Extract the (X, Y) coordinate from the center of the cell holding the provided text.  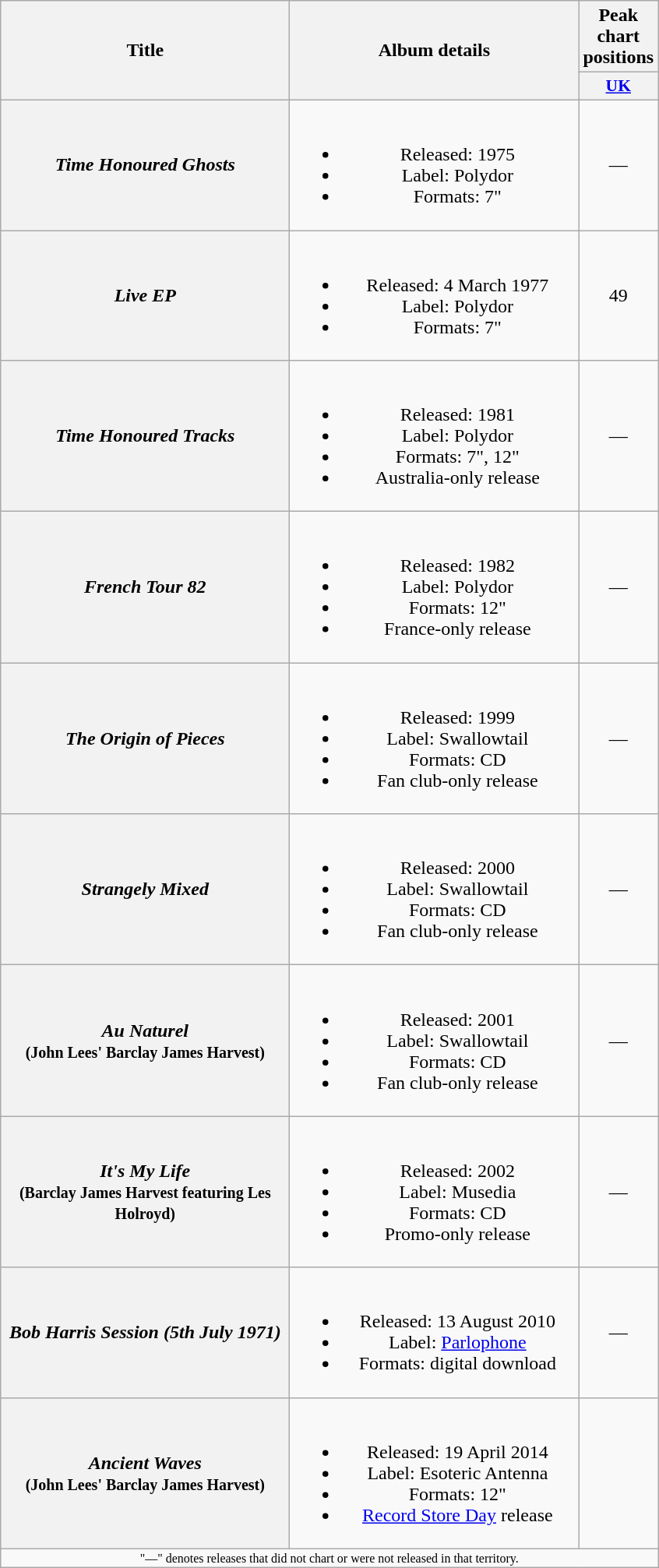
Au Naturel(John Lees' Barclay James Harvest) (145, 1041)
Released: 1982Label: PolydorFormats: 12"France-only release (435, 587)
Released: 4 March 1977Label: PolydorFormats: 7" (435, 296)
Time Honoured Tracks (145, 436)
Released: 19 April 2014Label: Esoteric AntennaFormats: 12"Record Store Day release (435, 1473)
Released: 2000Label: SwallowtailFormats: CDFan club-only release (435, 890)
Bob Harris Session (5th July 1971) (145, 1332)
49 (618, 296)
Released: 2001Label: SwallowtailFormats: CDFan club-only release (435, 1041)
Album details (435, 51)
Released: 13 August 2010Label: ParlophoneFormats: digital download (435, 1332)
French Tour 82 (145, 587)
Strangely Mixed (145, 890)
Peak chart positions (618, 37)
Time Honoured Ghosts (145, 165)
Released: 2002Label: MusediaFormats: CDPromo-only release (435, 1192)
It's My Life(Barclay James Harvest featuring Les Holroyd) (145, 1192)
Live EP (145, 296)
The Origin of Pieces (145, 738)
Released: 1975Label: PolydorFormats: 7" (435, 165)
UK (618, 86)
Title (145, 51)
Released: 1981Label: PolydorFormats: 7", 12"Australia-only release (435, 436)
Released: 1999Label: SwallowtailFormats: CDFan club-only release (435, 738)
Ancient Waves(John Lees' Barclay James Harvest) (145, 1473)
"—" denotes releases that did not chart or were not released in that territory. (329, 1558)
